Detect which cell encompasses the target text, then output its [x, y] center coordinate. 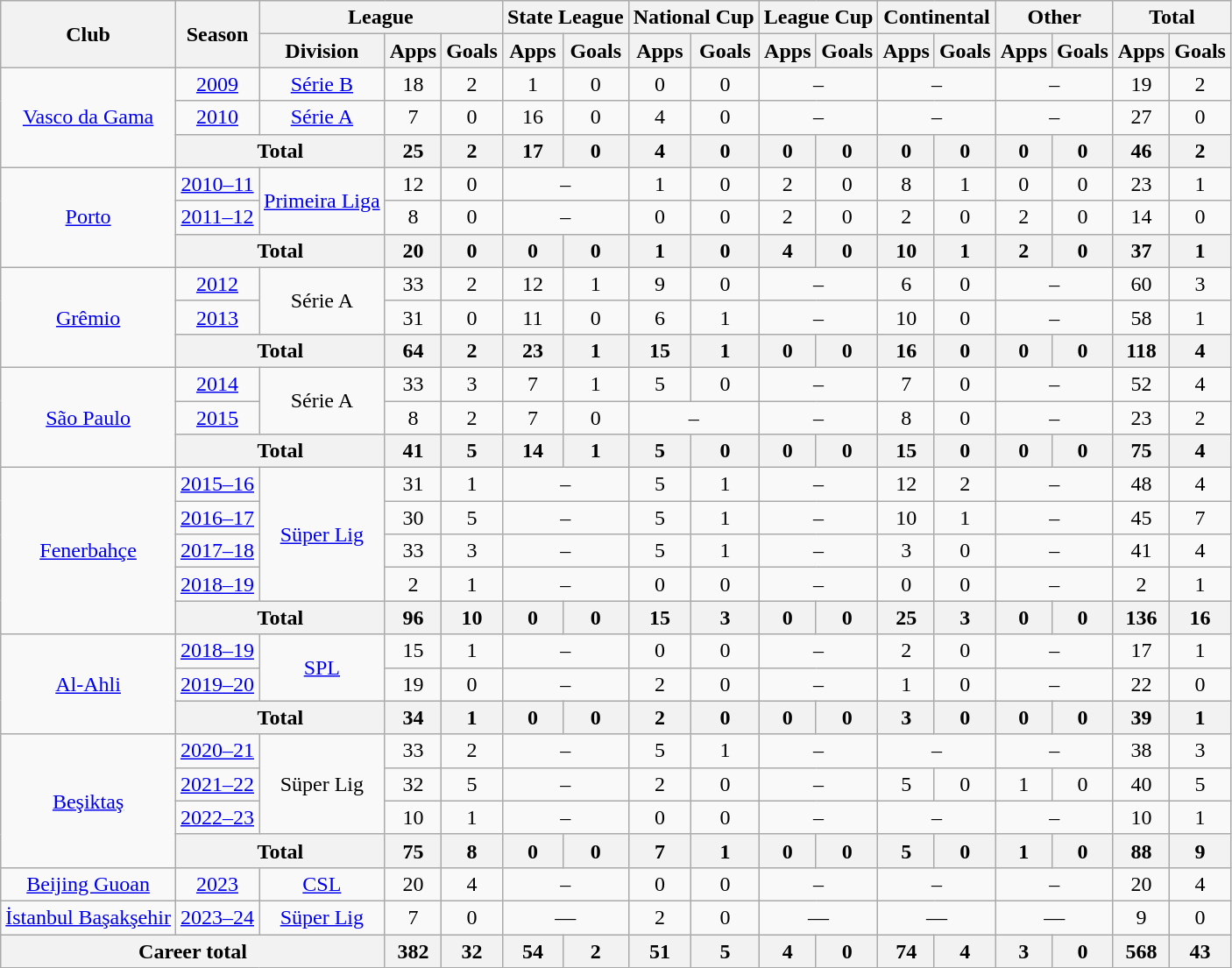
State League [565, 18]
2023–24 [217, 917]
382 [413, 950]
52 [1141, 384]
43 [1200, 950]
34 [413, 717]
60 [1141, 284]
2020–21 [217, 751]
National Cup [694, 18]
2012 [217, 284]
Beşiktaş [89, 801]
64 [413, 350]
18 [413, 84]
48 [1141, 484]
Beijing Guoan [89, 884]
27 [1141, 117]
74 [906, 950]
2022–23 [217, 817]
2019–20 [217, 684]
İstanbul Başakşehir [89, 917]
2014 [217, 384]
Fenerbahçe [89, 551]
2010–11 [217, 184]
38 [1141, 751]
30 [413, 518]
League [381, 18]
Other [1054, 18]
Vasco da Gama [89, 117]
2015–16 [217, 484]
118 [1141, 350]
39 [1141, 717]
Série B [322, 84]
2017–18 [217, 551]
2015 [217, 418]
Primeira Liga [322, 201]
2011–12 [217, 217]
São Paulo [89, 417]
2009 [217, 84]
Season [217, 34]
2016–17 [217, 518]
Division [322, 51]
40 [1141, 784]
2010 [217, 117]
51 [660, 950]
Career total [193, 950]
11 [533, 317]
Al-Ahli [89, 684]
CSL [322, 884]
Club [89, 34]
568 [1141, 950]
2013 [217, 317]
54 [533, 950]
Grêmio [89, 317]
Porto [89, 217]
SPL [322, 668]
22 [1141, 684]
2023 [217, 884]
136 [1141, 618]
46 [1141, 151]
2021–22 [217, 784]
League Cup [818, 18]
58 [1141, 317]
88 [1141, 851]
96 [413, 618]
37 [1141, 251]
45 [1141, 518]
Continental [937, 18]
